Output the (X, Y) coordinate of the center of the cell containing the given text.  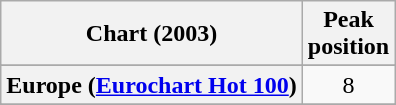
Chart (2003) (152, 34)
Peakposition (348, 34)
8 (348, 85)
Europe (Eurochart Hot 100) (152, 85)
